Extract the [X, Y] coordinate from the center of the cell holding the provided text.  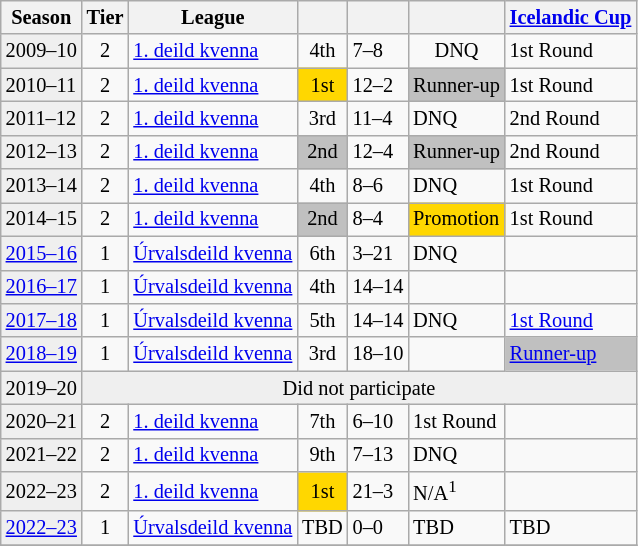
2020–21 [42, 421]
3–21 [378, 253]
2021–22 [42, 455]
Did not participate [359, 388]
League [212, 17]
12–4 [378, 152]
6–10 [378, 421]
2012–13 [42, 152]
7–13 [378, 455]
2014–15 [42, 219]
7th [322, 421]
11–4 [378, 118]
7–8 [378, 51]
Season [42, 17]
2009–10 [42, 51]
N/A1 [456, 492]
Tier [106, 17]
5th [322, 320]
2018–19 [42, 354]
0–0 [378, 527]
2017–18 [42, 320]
2010–11 [42, 85]
2019–20 [42, 388]
6th [322, 253]
8–6 [378, 186]
21–3 [378, 492]
18–10 [378, 354]
2011–12 [42, 118]
2013–14 [42, 186]
Promotion [456, 219]
2015–16 [42, 253]
2016–17 [42, 287]
9th [322, 455]
12–2 [378, 85]
8–4 [378, 219]
Icelandic Cup [570, 17]
